Pinpoint the cell where the given text exists, returning its [X, Y] midpoint coordinate. 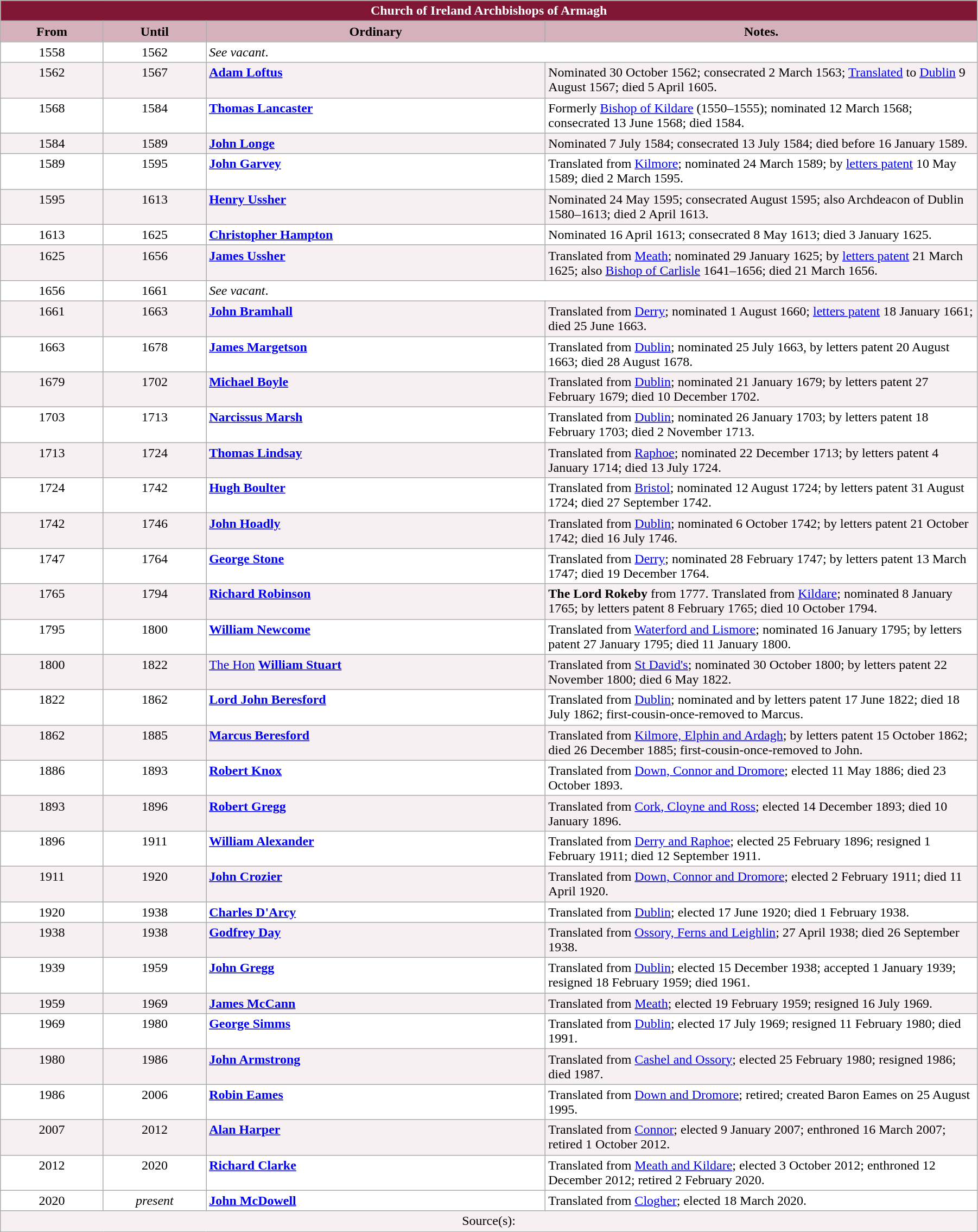
Source(s): [489, 1221]
Translated from Dublin; nominated and by letters patent 17 June 1822; died 18 July 1862; first-cousin-once-removed to Marcus. [761, 707]
Church of Ireland Archbishops of Armagh [489, 11]
Translated from Dublin; elected 15 December 1938; accepted 1 January 1939; resigned 18 February 1959; died 1961. [761, 975]
1703 [52, 425]
Godfrey Day [376, 940]
Translated from Down, Connor and Dromore; elected 11 May 1886; died 23 October 1893. [761, 778]
1702 [154, 390]
Translated from Connor; elected 9 January 2007; enthroned 16 March 2007; retired 1 October 2012. [761, 1137]
William Alexander [376, 848]
John Crozier [376, 884]
Translated from Dublin; nominated 6 October 1742; by letters patent 21 October 1742; died 16 July 1746. [761, 531]
Translated from Kilmore; nominated 24 March 1589; by letters patent 10 May 1589; died 2 March 1595. [761, 172]
Richard Robinson [376, 602]
Translated from Dublin; nominated 21 January 1679; by letters patent 27 February 1679; died 10 December 1702. [761, 390]
Nominated 30 October 1562; consecrated 2 March 1563; Translated to Dublin 9 August 1567; died 5 April 1605. [761, 80]
1558 [52, 52]
2006 [154, 1102]
Translated from Meath; nominated 29 January 1625; by letters patent 21 March 1625; also Bishop of Carlisle 1641–1656; died 21 March 1656. [761, 263]
Christopher Hampton [376, 235]
Ordinary [376, 31]
Translated from Cork, Cloyne and Ross; elected 14 December 1893; died 10 January 1896. [761, 813]
John McDowell [376, 1201]
Robin Eames [376, 1102]
Translated from Ossory, Ferns and Leighlin; 27 April 1938; died 26 September 1938. [761, 940]
George Simms [376, 1032]
Translated from Cashel and Ossory; elected 25 February 1980; resigned 1986; died 1987. [761, 1066]
Translated from Waterford and Lismore; nominated 16 January 1795; by letters patent 27 January 1795; died 11 January 1800. [761, 636]
John Bramhall [376, 318]
1568 [52, 115]
Translated from Bristol; nominated 12 August 1724; by letters patent 31 August 1724; died 27 September 1742. [761, 495]
John Gregg [376, 975]
James Margetson [376, 354]
Formerly Bishop of Kildare (1550–1555); nominated 12 March 1568; consecrated 13 June 1568; died 1584. [761, 115]
Nominated 7 July 1584; consecrated 13 July 1584; died before 16 January 1589. [761, 143]
Translated from Dublin; nominated 25 July 1663, by letters patent 20 August 1663; died 28 August 1678. [761, 354]
Translated from Derry and Raphoe; elected 25 February 1896; resigned 1 February 1911; died 12 September 1911. [761, 848]
1795 [52, 636]
1885 [154, 743]
1747 [52, 566]
John Armstrong [376, 1066]
James McCann [376, 1003]
William Newcome [376, 636]
1567 [154, 80]
Until [154, 31]
Robert Knox [376, 778]
The Hon William Stuart [376, 672]
Translated from St David's; nominated 30 October 1800; by letters patent 22 November 1800; died 6 May 1822. [761, 672]
Thomas Lindsay [376, 460]
Michael Boyle [376, 390]
present [154, 1201]
1939 [52, 975]
John Garvey [376, 172]
1679 [52, 390]
Thomas Lancaster [376, 115]
Narcissus Marsh [376, 425]
Translated from Derry; nominated 28 February 1747; by letters patent 13 March 1747; died 19 December 1764. [761, 566]
Hugh Boulter [376, 495]
Richard Clarke [376, 1173]
1765 [52, 602]
James Ussher [376, 263]
Translated from Dublin; nominated 26 January 1703; by letters patent 18 February 1703; died 2 November 1713. [761, 425]
Translated from Meath; elected 19 February 1959; resigned 16 July 1969. [761, 1003]
Translated from Down, Connor and Dromore; elected 2 February 1911; died 11 April 1920. [761, 884]
Translated from Down and Dromore; retired; created Baron Eames on 25 August 1995. [761, 1102]
John Longe [376, 143]
Henry Ussher [376, 206]
Translated from Derry; nominated 1 August 1660; letters patent 18 January 1661; died 25 June 1663. [761, 318]
Lord John Beresford [376, 707]
1886 [52, 778]
Adam Loftus [376, 80]
John Hoadly [376, 531]
Nominated 24 May 1595; consecrated August 1595; also Archdeacon of Dublin 1580–1613; died 2 April 1613. [761, 206]
Charles D'Arcy [376, 912]
Robert Gregg [376, 813]
Translated from Dublin; elected 17 June 1920; died 1 February 1938. [761, 912]
Nominated 16 April 1613; consecrated 8 May 1613; died 3 January 1625. [761, 235]
Translated from Meath and Kildare; elected 3 October 2012; enthroned 12 December 2012; retired 2 February 2020. [761, 1173]
1764 [154, 566]
Marcus Beresford [376, 743]
1794 [154, 602]
Notes. [761, 31]
1678 [154, 354]
1746 [154, 531]
Alan Harper [376, 1137]
Translated from Clogher; elected 18 March 2020. [761, 1201]
From [52, 31]
Translated from Dublin; elected 17 July 1969; resigned 11 February 1980; died 1991. [761, 1032]
2007 [52, 1137]
The Lord Rokeby from 1777. Translated from Kildare; nominated 8 January 1765; by letters patent 8 February 1765; died 10 October 1794. [761, 602]
Translated from Kilmore, Elphin and Ardagh; by letters patent 15 October 1862; died 26 December 1885; first-cousin-once-removed to John. [761, 743]
George Stone [376, 566]
Translated from Raphoe; nominated 22 December 1713; by letters patent 4 January 1714; died 13 July 1724. [761, 460]
